Extract the [X, Y] coordinate from the center of the cell holding the provided text.  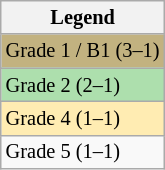
Grade 4 (1–1) [83, 118]
Grade 1 / B1 (3–1) [83, 51]
Legend [83, 17]
Grade 2 (2–1) [83, 85]
Grade 5 (1–1) [83, 152]
